Return the [X, Y] coordinate for the center point of the cell that contains the specified text.  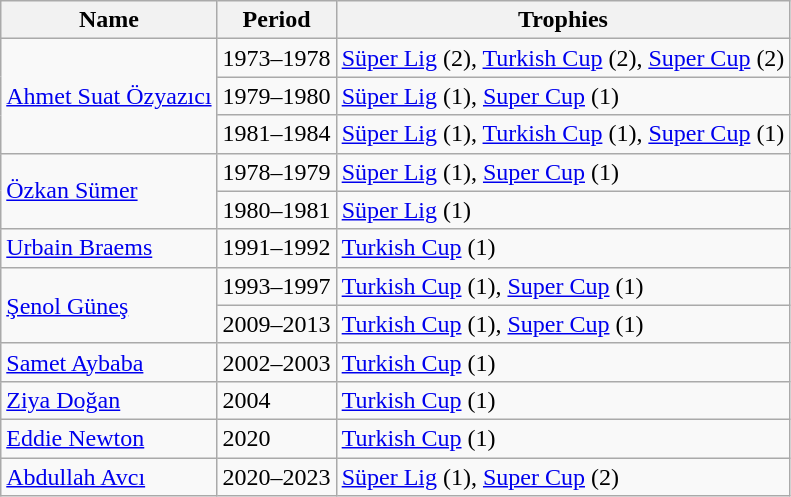
Süper Lig (1), Turkish Cup (1), Super Cup (1) [563, 134]
Name [109, 20]
1978–1979 [276, 172]
Urbain Braems [109, 248]
1973–1978 [276, 58]
Ziya Doğan [109, 400]
Abdullah Avcı [109, 477]
2020 [276, 438]
Ahmet Suat Özyazıcı [109, 96]
1979–1980 [276, 96]
Süper Lig (1), Super Cup (2) [563, 477]
Eddie Newton [109, 438]
Period [276, 20]
Samet Aybaba [109, 362]
Süper Lig (1) [563, 210]
Özkan Sümer [109, 191]
Trophies [563, 20]
2009–2013 [276, 324]
1981–1984 [276, 134]
1980–1981 [276, 210]
2002–2003 [276, 362]
1993–1997 [276, 286]
2020–2023 [276, 477]
2004 [276, 400]
Şenol Güneş [109, 305]
Süper Lig (2), Turkish Cup (2), Super Cup (2) [563, 58]
1991–1992 [276, 248]
